For the text-containing cell, return its midpoint in (x, y) coordinate format. 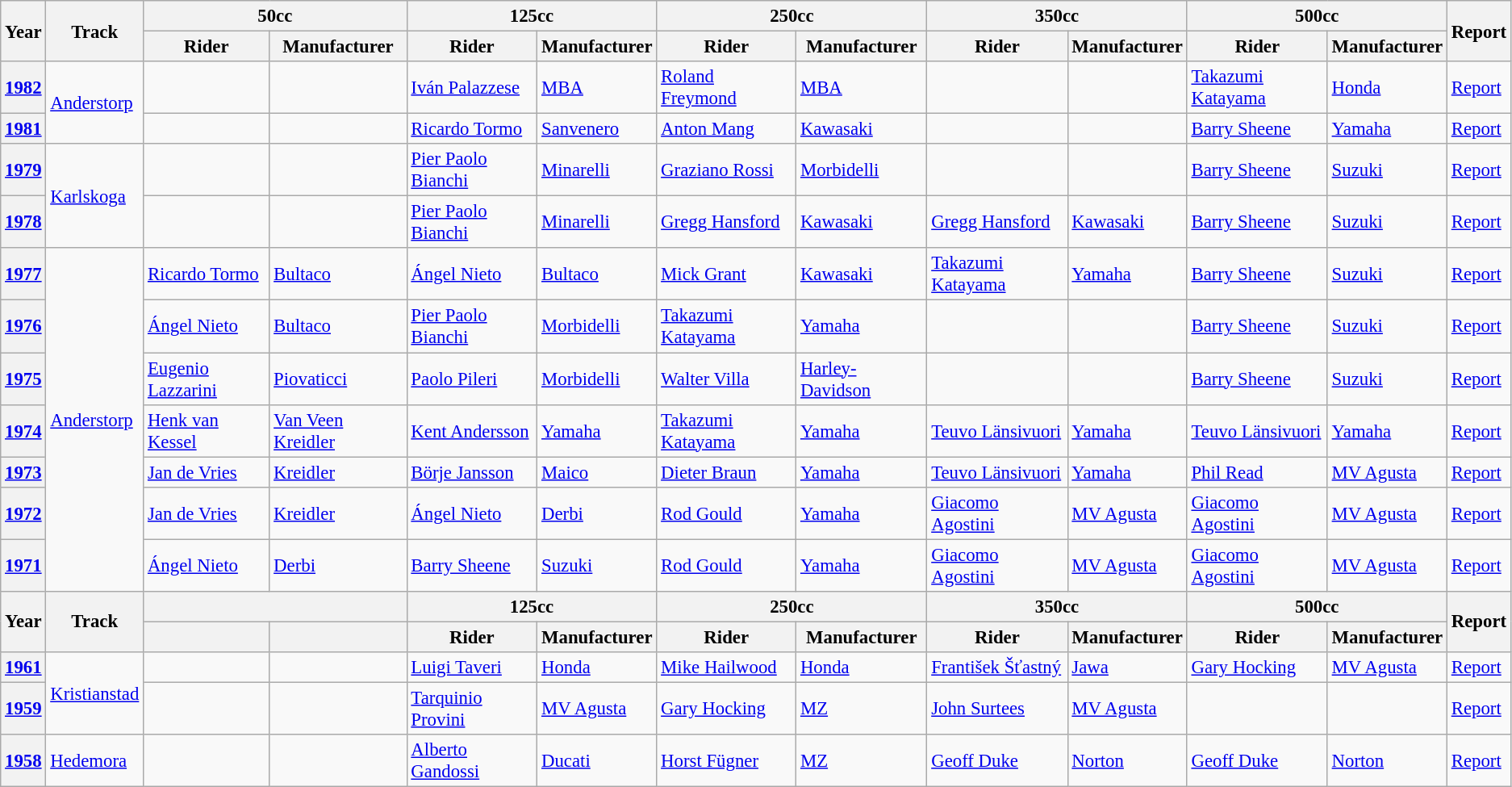
Horst Fügner (726, 760)
Jawa (1127, 668)
Phil Read (1257, 472)
Iván Palazzese (472, 87)
1971 (23, 565)
John Surtees (997, 709)
Sanvenero (597, 129)
Harley-Davidson (862, 379)
Alberto Gandossi (472, 760)
Anton Mang (726, 129)
1976 (23, 326)
Mike Hailwood (726, 668)
1973 (23, 472)
Maico (597, 472)
Piovaticci (338, 379)
Luigi Taveri (472, 668)
Ducati (597, 760)
1981 (23, 129)
Tarquinio Provini (472, 709)
Börje Jansson (472, 472)
Mick Grant (726, 274)
Dieter Braun (726, 472)
Eugenio Lazzarini (207, 379)
Roland Freymond (726, 87)
Van Veen Kreidler (338, 431)
Graziano Rossi (726, 170)
1972 (23, 513)
1975 (23, 379)
1961 (23, 668)
Henk van Kessel (207, 431)
1978 (23, 223)
1958 (23, 760)
Kent Andersson (472, 431)
1974 (23, 431)
Paolo Pileri (472, 379)
50cc (275, 16)
Walter Villa (726, 379)
1979 (23, 170)
František Šťastný (997, 668)
Hedemora (95, 760)
1959 (23, 709)
Karlskoga (95, 195)
1977 (23, 274)
1982 (23, 87)
Kristianstad (95, 693)
